Return the [x, y] coordinate for the center point of the cell that contains the specified text.  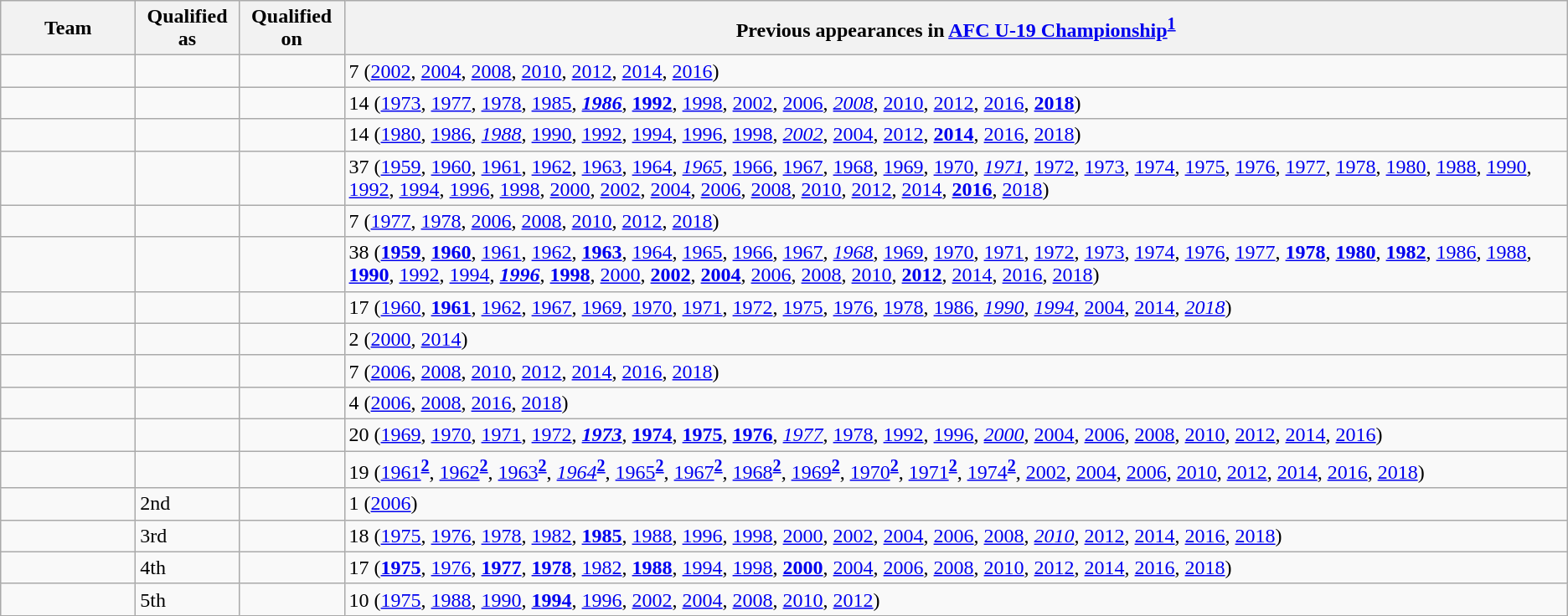
Team [69, 28]
7 (2002, 2004, 2008, 2010, 2012, 2014, 2016) [956, 71]
Qualified on [291, 28]
Qualified as [188, 28]
7 (1977, 1978, 2006, 2008, 2010, 2012, 2018) [956, 221]
Previous appearances in AFC U-19 Championship1 [956, 28]
2nd [188, 504]
10 (1975, 1988, 1990, 1994, 1996, 2002, 2004, 2008, 2010, 2012) [956, 599]
18 (1975, 1976, 1978, 1982, 1985, 1988, 1996, 1998, 2000, 2002, 2004, 2006, 2008, 2010, 2012, 2014, 2016, 2018) [956, 536]
14 (1973, 1977, 1978, 1985, 1986, 1992, 1998, 2002, 2006, 2008, 2010, 2012, 2016, 2018) [956, 103]
17 (1960, 1961, 1962, 1967, 1969, 1970, 1971, 1972, 1975, 1976, 1978, 1986, 1990, 1994, 2004, 2014, 2018) [956, 307]
4th [188, 567]
1 (2006) [956, 504]
2 (2000, 2014) [956, 339]
5th [188, 599]
3rd [188, 536]
4 (2006, 2008, 2016, 2018) [956, 403]
7 (2006, 2008, 2010, 2012, 2014, 2016, 2018) [956, 371]
17 (1975, 1976, 1977, 1978, 1982, 1988, 1994, 1998, 2000, 2004, 2006, 2008, 2010, 2012, 2014, 2016, 2018) [956, 567]
20 (1969, 1970, 1971, 1972, 1973, 1974, 1975, 1976, 1977, 1978, 1992, 1996, 2000, 2004, 2006, 2008, 2010, 2012, 2014, 2016) [956, 434]
19 (19612, 19622, 19632, 19642, 19652, 19672, 19682, 19692, 19702, 19712, 19742, 2002, 2004, 2006, 2010, 2012, 2014, 2016, 2018) [956, 469]
14 (1980, 1986, 1988, 1990, 1992, 1994, 1996, 1998, 2002, 2004, 2012, 2014, 2016, 2018) [956, 135]
